Identify which cell holds the provided text, then report its [X, Y] central coordinate. 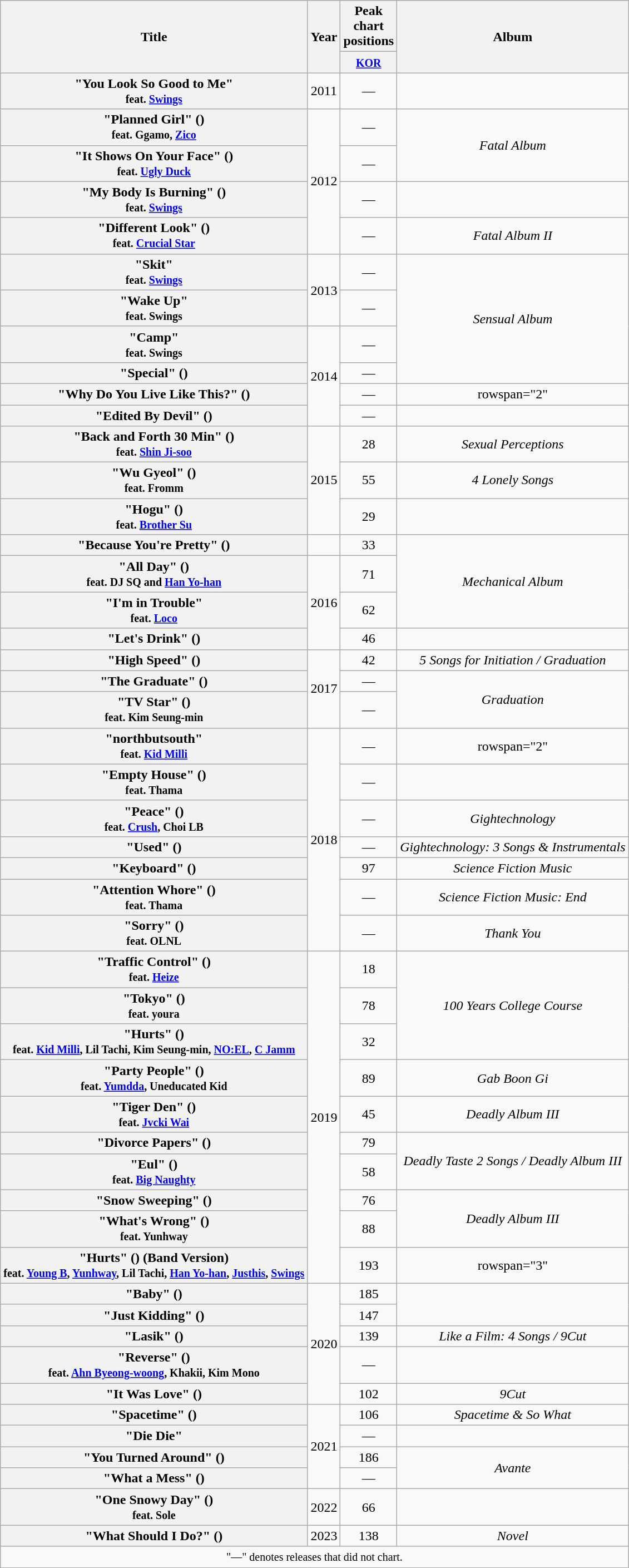
"Spacetime" () [154, 1415]
"It Was Love" () [154, 1394]
2016 [324, 603]
rowspan="3" [513, 1265]
Title [154, 37]
"Wu Gyeol" ()feat. Fromm [154, 481]
"northbutsouth"feat. Kid Milli [154, 746]
"Lasik" () [154, 1336]
Avante [513, 1468]
"One Snowy Day" ()feat. Sole [154, 1507]
"Hogu" ()feat. Brother Su [154, 516]
88 [369, 1229]
"Traffic Control" ()feat. Heize [154, 969]
2011 [324, 91]
"Special" () [154, 373]
"It Shows On Your Face" ()feat. Ugly Duck [154, 164]
62 [369, 610]
2023 [324, 1536]
79 [369, 1143]
Science Fiction Music: End [513, 897]
Album [513, 37]
Sexual Perceptions [513, 444]
2018 [324, 839]
100 Years College Course [513, 1006]
"All Day" ()feat. DJ SQ and Han Yo-han [154, 574]
"What Should I Do?" () [154, 1536]
78 [369, 1006]
"High Speed" () [154, 660]
"—" denotes releases that did not chart. [315, 1557]
"Let's Drink" () [154, 639]
"What's Wrong" ()feat. Yunhway [154, 1229]
"Edited By Devil" () [154, 416]
"Tokyo" ()feat. youra [154, 1006]
"Why Do You Live Like This?" () [154, 394]
186 [369, 1457]
Science Fiction Music [513, 868]
Gightechnology [513, 818]
28 [369, 444]
102 [369, 1394]
2017 [324, 689]
"Party People" ()feat. Yumdda, Uneducated Kid [154, 1078]
"You Turned Around" () [154, 1457]
"Peace" ()feat. Crush, Choi LB [154, 818]
2021 [324, 1447]
"Keyboard" () [154, 868]
"The Graduate" () [154, 681]
"Reverse" ()feat. Ahn Byeong-woong, Khakii, Kim Mono [154, 1364]
55 [369, 481]
139 [369, 1336]
Gab Boon Gi [513, 1078]
185 [369, 1294]
58 [369, 1172]
"My Body Is Burning" ()feat. Swings [154, 199]
9Cut [513, 1394]
"Hurts" ()feat. Kid Milli, Lil Tachi, Kim Seung-min, NO:EL, C Jamm [154, 1042]
89 [369, 1078]
Mechanical Album [513, 581]
"Eul" ()feat. Big Naughty [154, 1172]
33 [369, 545]
Fatal Album [513, 145]
Year [324, 37]
"What a Mess" () [154, 1478]
18 [369, 969]
Deadly Taste 2 Songs / Deadly Album III [513, 1161]
32 [369, 1042]
"Hurts" () (Band Version)feat. Young B, Yunhway, Lil Tachi, Han Yo-han, Justhis, Swings [154, 1265]
66 [369, 1507]
Graduation [513, 699]
Gightechnology: 3 Songs & Instrumentals [513, 847]
"Empty House" ()feat. Thama [154, 782]
2014 [324, 376]
2013 [324, 290]
Fatal Album II [513, 236]
5 Songs for Initiation / Graduation [513, 660]
"Because You're Pretty" () [154, 545]
46 [369, 639]
45 [369, 1114]
"I'm in Trouble"feat. Loco [154, 610]
Spacetime & So What [513, 1415]
Peak chart positions [369, 26]
"Back and Forth 30 Min" ()feat. Shin Ji-soo [154, 444]
"Attention Whore" ()feat. Thama [154, 897]
Thank You [513, 934]
2012 [324, 181]
"Divorce Papers" () [154, 1143]
KOR [369, 62]
"Baby" () [154, 1294]
"You Look So Good to Me"feat. Swings [154, 91]
2015 [324, 481]
76 [369, 1200]
29 [369, 516]
2019 [324, 1117]
71 [369, 574]
Like a Film: 4 Songs / 9Cut [513, 1336]
2022 [324, 1507]
138 [369, 1536]
97 [369, 868]
106 [369, 1415]
2020 [324, 1343]
Novel [513, 1536]
147 [369, 1315]
42 [369, 660]
"Tiger Den" ()feat. Jvcki Wai [154, 1114]
"Camp"feat. Swings [154, 344]
"Used" () [154, 847]
"Snow Sweeping" () [154, 1200]
"Skit"feat. Swings [154, 272]
"Wake Up"feat. Swings [154, 308]
"Different Look" ()feat. Crucial Star [154, 236]
"Die Die" [154, 1436]
4 Lonely Songs [513, 481]
"Just Kidding" () [154, 1315]
193 [369, 1265]
Sensual Album [513, 318]
"Sorry" ()feat. OLNL [154, 934]
"TV Star" ()feat. Kim Seung-min [154, 710]
"Planned Girl" ()feat. Ggamo, Zico [154, 127]
